Scan for the cell matching the given text and deliver its (x, y) coordinate at center. 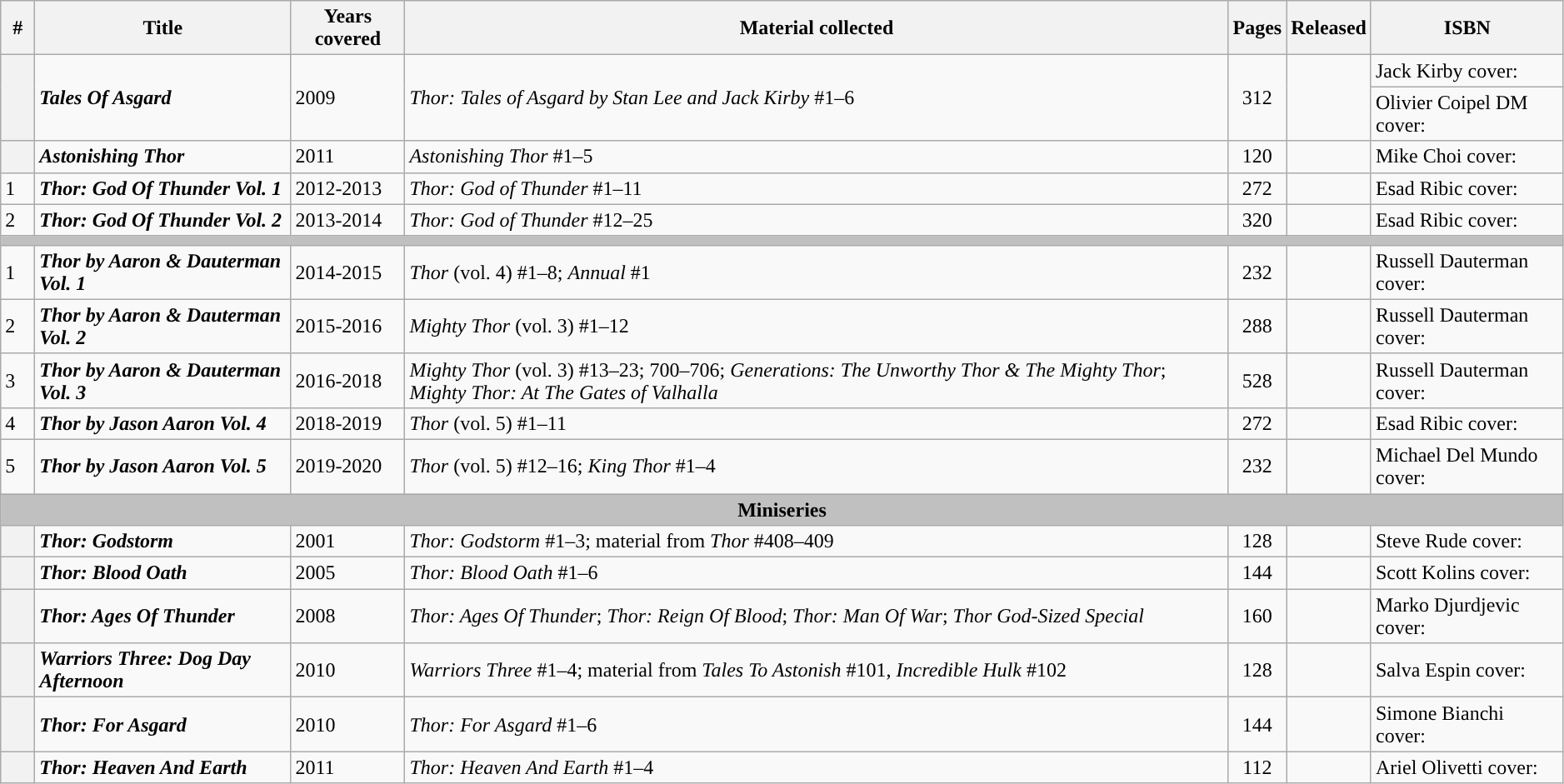
Mike Choi cover: (1467, 157)
Mighty Thor (vol. 3) #13–23; 700–706; Generations: The Unworthy Thor & The Mighty Thor; Mighty Thor: At The Gates of Valhalla (817, 380)
5 (18, 467)
Jack Kirby cover: (1467, 71)
288 (1257, 327)
Astonishing Thor (163, 157)
2014-2015 (348, 272)
2009 (348, 98)
Thor: Blood Oath #1–6 (817, 573)
Years covered (348, 28)
Material collected (817, 28)
Released (1329, 28)
2018-2019 (348, 423)
160 (1257, 617)
Thor (vol. 4) #1–8; Annual #1 (817, 272)
2013-2014 (348, 220)
Ariel Olivetti cover: (1467, 767)
Pages (1257, 28)
Thor: God of Thunder #1–11 (817, 188)
Thor by Aaron & Dauterman Vol. 3 (163, 380)
Thor: God Of Thunder Vol. 1 (163, 188)
Thor by Aaron & Dauterman Vol. 2 (163, 327)
Scott Kolins cover: (1467, 573)
Thor: God of Thunder #12–25 (817, 220)
112 (1257, 767)
2005 (348, 573)
2001 (348, 542)
Thor: Godstorm #1–3; material from Thor #408–409 (817, 542)
Thor: Blood Oath (163, 573)
Thor: Heaven And Earth (163, 767)
2012-2013 (348, 188)
Astonishing Thor #1–5 (817, 157)
2016-2018 (348, 380)
2008 (348, 617)
Thor: Ages Of Thunder (163, 617)
Thor by Jason Aaron Vol. 4 (163, 423)
Olivier Coipel DM cover: (1467, 113)
ISBN (1467, 28)
Thor: For Asgard (163, 725)
320 (1257, 220)
Thor by Aaron & Dauterman Vol. 1 (163, 272)
Thor: For Asgard #1–6 (817, 725)
Michael Del Mundo cover: (1467, 467)
Title (163, 28)
Marko Djurdjevic cover: (1467, 617)
2015-2016 (348, 327)
Warriors Three: Dog Day Afternoon (163, 670)
Steve Rude cover: (1467, 542)
120 (1257, 157)
Thor: God Of Thunder Vol. 2 (163, 220)
Thor (vol. 5) #12–16; King Thor #1–4 (817, 467)
# (18, 28)
528 (1257, 380)
Thor by Jason Aaron Vol. 5 (163, 467)
Salva Espin cover: (1467, 670)
Miniseries (782, 509)
Mighty Thor (vol. 3) #1–12 (817, 327)
Warriors Three #1–4; material from Tales To Astonish #101, Incredible Hulk #102 (817, 670)
312 (1257, 98)
Thor (vol. 5) #1–11 (817, 423)
Thor: Tales of Asgard by Stan Lee and Jack Kirby #1–6 (817, 98)
2019-2020 (348, 467)
Thor: Heaven And Earth #1–4 (817, 767)
4 (18, 423)
3 (18, 380)
Thor: Godstorm (163, 542)
Thor: Ages Of Thunder; Thor: Reign Of Blood; Thor: Man Of War; Thor God-Sized Special (817, 617)
Tales Of Asgard (163, 98)
Simone Bianchi cover: (1467, 725)
